For the text-containing cell, return its midpoint in [x, y] coordinate format. 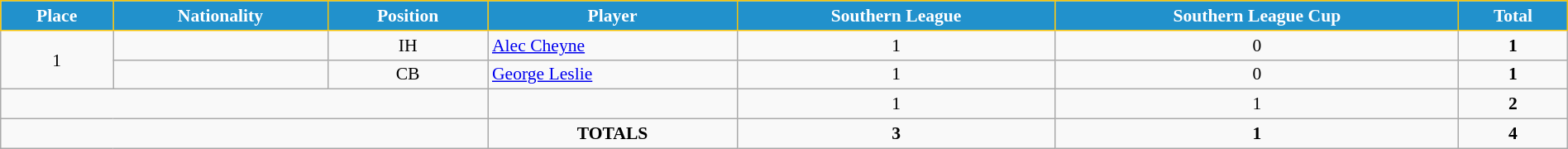
Total [1513, 16]
4 [1513, 134]
Southern League [896, 16]
2 [1513, 104]
Nationality [221, 16]
TOTALS [612, 134]
Place [57, 16]
IH [408, 46]
George Leslie [612, 74]
Player [612, 16]
3 [896, 134]
Alec Cheyne [612, 46]
Southern League Cup [1257, 16]
CB [408, 74]
Position [408, 16]
